Scan for the cell matching the given text and deliver its [x, y] coordinate at center. 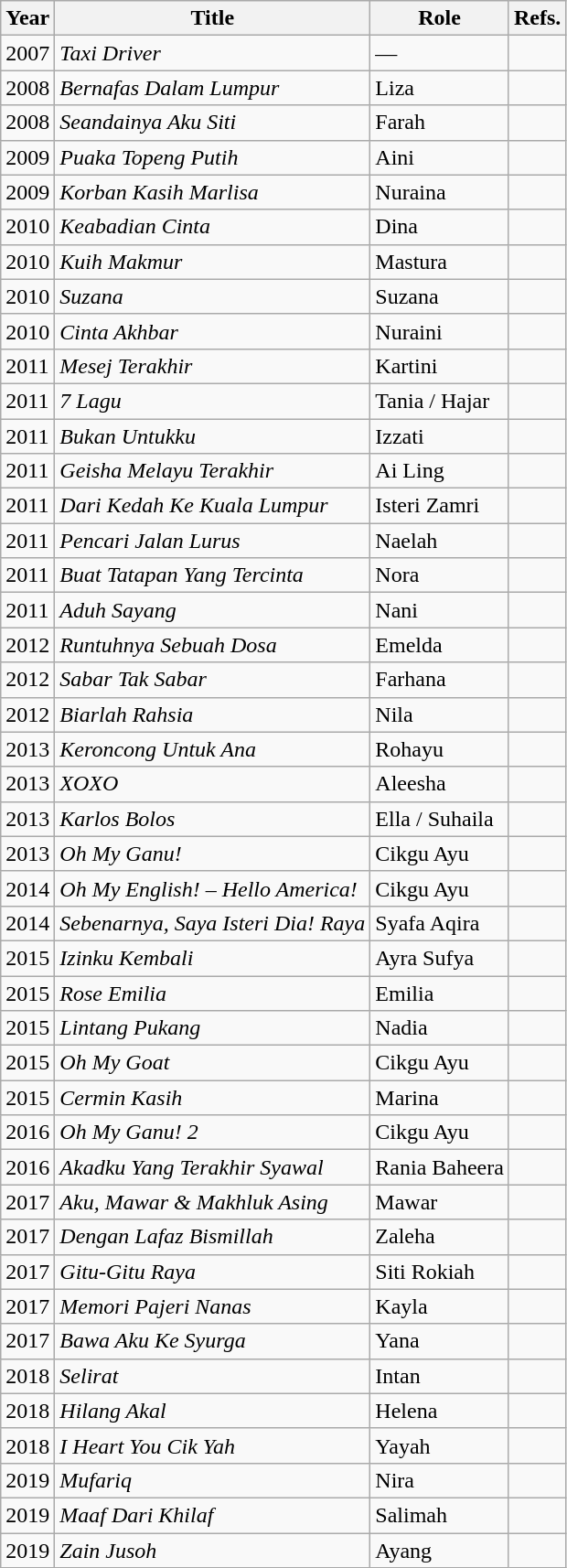
Syafa Aqira [440, 923]
Liza [440, 88]
Oh My Ganu! [212, 854]
Nuraini [440, 331]
Yana [440, 1341]
XOXO [212, 784]
Role [440, 18]
Pencari Jalan Lurus [212, 541]
Salimah [440, 1515]
Maaf Dari Khilaf [212, 1515]
Bukan Untukku [212, 436]
Izinku Kembali [212, 958]
Akadku Yang Terakhir Syawal [212, 1167]
Title [212, 18]
Rania Baheera [440, 1167]
Ayang [440, 1551]
Memori Pajeri Nanas [212, 1306]
Izzati [440, 436]
Hilang Akal [212, 1411]
Taxi Driver [212, 53]
Nora [440, 575]
Cermin Kasih [212, 1098]
Aduh Sayang [212, 610]
Aleesha [440, 784]
Buat Tatapan Yang Tercinta [212, 575]
Kayla [440, 1306]
Bernafas Dalam Lumpur [212, 88]
Sabar Tak Sabar [212, 680]
Aku, Mawar & Makhluk Asing [212, 1202]
Selirat [212, 1376]
Rohayu [440, 749]
Mastura [440, 262]
Nila [440, 714]
Kuih Makmur [212, 262]
Dina [440, 227]
Helena [440, 1411]
Farah [440, 123]
Zaleha [440, 1237]
Nira [440, 1480]
Oh My Goat [212, 1063]
Ayra Sufya [440, 958]
Sebenarnya, Saya Isteri Dia! Raya [212, 923]
— [440, 53]
2007 [27, 53]
Oh My English! – Hello America! [212, 888]
Mesej Terakhir [212, 366]
Aini [440, 157]
Gitu-Gitu Raya [212, 1272]
Mawar [440, 1202]
Korban Kasih Marlisa [212, 192]
I Heart You Cik Yah [212, 1445]
Zain Jusoh [212, 1551]
Naelah [440, 541]
Nani [440, 610]
Intan [440, 1376]
Geisha Melayu Terakhir [212, 471]
Biarlah Rahsia [212, 714]
Rose Emilia [212, 993]
Karlos Bolos [212, 819]
Siti Rokiah [440, 1272]
Seandainya Aku Siti [212, 123]
Oh My Ganu! 2 [212, 1133]
Nadia [440, 1028]
Lintang Pukang [212, 1028]
Runtuhnya Sebuah Dosa [212, 645]
Kartini [440, 366]
Mufariq [212, 1480]
Dari Kedah Ke Kuala Lumpur [212, 506]
Puaka Topeng Putih [212, 157]
Isteri Zamri [440, 506]
Bawa Aku Ke Syurga [212, 1341]
Keroncong Untuk Ana [212, 749]
Farhana [440, 680]
Emilia [440, 993]
Refs. [537, 18]
Year [27, 18]
Ella / Suhaila [440, 819]
Dengan Lafaz Bismillah [212, 1237]
Marina [440, 1098]
Keabadian Cinta [212, 227]
Tania / Hajar [440, 401]
Cinta Akhbar [212, 331]
Ai Ling [440, 471]
Yayah [440, 1445]
Nuraina [440, 192]
Emelda [440, 645]
7 Lagu [212, 401]
